Return [x, y] of the center of cell containing provided text 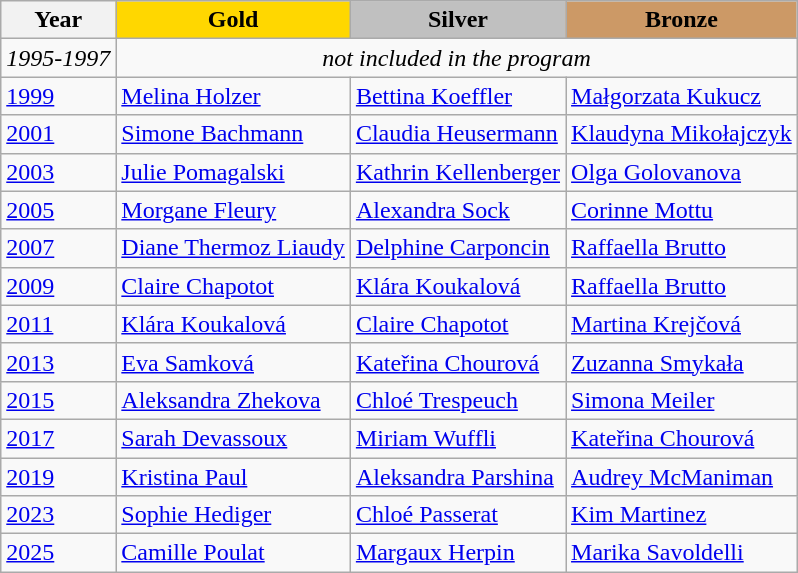
Aleksandra Parshina [458, 477]
Bronze [682, 20]
not included in the program [456, 58]
Kathrin Kellenberger [458, 172]
Julie Pomagalski [234, 172]
2007 [58, 248]
Margaux Herpin [458, 553]
Camille Poulat [234, 553]
Sarah Devassoux [234, 438]
Chloé Trespeuch [458, 400]
Simona Meiler [682, 400]
Melina Holzer [234, 96]
2005 [58, 210]
Delphine Carponcin [458, 248]
Alexandra Sock [458, 210]
Silver [458, 20]
Małgorzata Kukucz [682, 96]
Corinne Mottu [682, 210]
Zuzanna Smykała [682, 362]
Year [58, 20]
2023 [58, 515]
Claudia Heusermann [458, 134]
Olga Golovanova [682, 172]
Diane Thermoz Liaudy [234, 248]
Chloé Passerat [458, 515]
2009 [58, 286]
2017 [58, 438]
Martina Krejčová [682, 324]
Marika Savoldelli [682, 553]
2015 [58, 400]
Klaudyna Mikołajczyk [682, 134]
Miriam Wuffli [458, 438]
2003 [58, 172]
2011 [58, 324]
Bettina Koeffler [458, 96]
2025 [58, 553]
Audrey McManiman [682, 477]
2013 [58, 362]
Kim Martinez [682, 515]
Sophie Hediger [234, 515]
Kristina Paul [234, 477]
Gold [234, 20]
1999 [58, 96]
Aleksandra Zhekova [234, 400]
Morgane Fleury [234, 210]
2001 [58, 134]
2019 [58, 477]
Eva Samková [234, 362]
1995-1997 [58, 58]
Simone Bachmann [234, 134]
